Return [X, Y] of the center of cell containing provided text 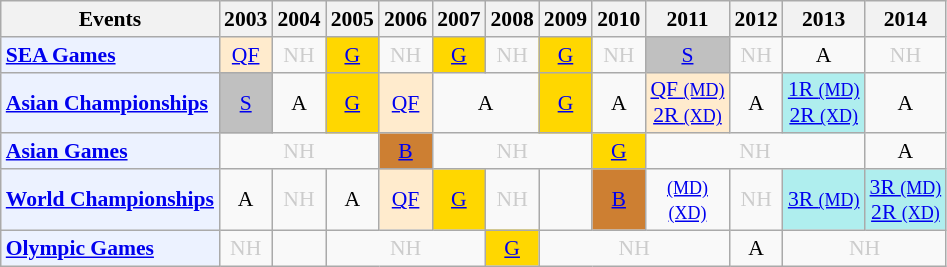
1R (MD)2R (XD) [824, 102]
3R (MD) [824, 200]
Olympic Games [110, 248]
2012 [756, 19]
2011 [687, 19]
World Championships [110, 200]
(MD) (XD) [687, 200]
2004 [298, 19]
Events [110, 19]
Asian Championships [110, 102]
Asian Games [110, 152]
QF (MD)2R (XD) [687, 102]
2003 [246, 19]
2009 [566, 19]
2010 [618, 19]
2013 [824, 19]
2014 [906, 19]
SEA Games [110, 55]
2007 [458, 19]
2006 [406, 19]
2005 [352, 19]
2008 [512, 19]
3R (MD) 2R (XD) [906, 200]
